Identify which cell holds the provided text, then report its [X, Y] central coordinate. 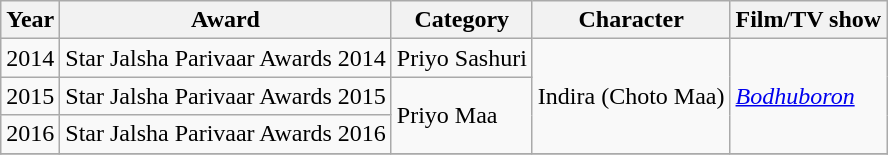
Star Jalsha Parivaar Awards 2015 [226, 96]
2015 [30, 96]
Year [30, 20]
Star Jalsha Parivaar Awards 2014 [226, 58]
Category [462, 20]
Star Jalsha Parivaar Awards 2016 [226, 134]
Priyo Maa [462, 115]
Award [226, 20]
Character [631, 20]
Bodhuboron [808, 96]
Priyo Sashuri [462, 58]
2014 [30, 58]
2016 [30, 134]
Indira (Choto Maa) [631, 96]
Film/TV show [808, 20]
